Detect which cell encompasses the target text, then output its (X, Y) center coordinate. 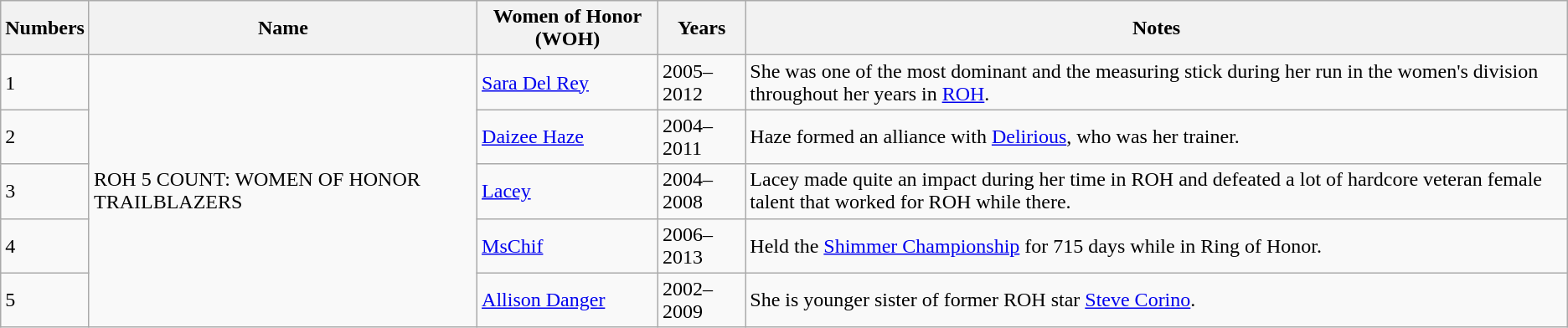
She was one of the most dominant and the measuring stick during her run in the women's division throughout her years in ROH. (1156, 82)
1 (45, 82)
Sara Del Rey (568, 82)
MsChif (568, 246)
4 (45, 246)
2004–2008 (701, 191)
Daizee Haze (568, 137)
5 (45, 300)
Haze formed an alliance with Delirious, who was her trainer. (1156, 137)
2004–2011 (701, 137)
3 (45, 191)
2006–2013 (701, 246)
Allison Danger (568, 300)
2 (45, 137)
She is younger sister of former ROH star Steve Corino. (1156, 300)
Lacey (568, 191)
Notes (1156, 28)
Years (701, 28)
Lacey made quite an impact during her time in ROH and defeated a lot of hardcore veteran female talent that worked for ROH while there. (1156, 191)
Women of Honor (WOH) (568, 28)
Numbers (45, 28)
Held the Shimmer Championship for 715 days while in Ring of Honor. (1156, 246)
2005–2012 (701, 82)
Name (283, 28)
ROH 5 COUNT: WOMEN OF HONOR TRAILBLAZERS (283, 191)
2002–2009 (701, 300)
